Output the [x, y] coordinate of the center of the cell containing the given text.  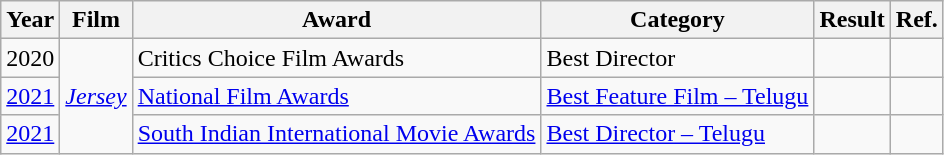
Best Feature Film – Telugu [678, 96]
Category [678, 20]
Ref. [916, 20]
Result [852, 20]
Year [30, 20]
National Film Awards [336, 96]
Award [336, 20]
Jersey [96, 96]
Best Director – Telugu [678, 134]
Best Director [678, 58]
Film [96, 20]
South Indian International Movie Awards [336, 134]
2020 [30, 58]
Critics Choice Film Awards [336, 58]
